Scan for the cell matching the given text and deliver its [X, Y] coordinate at center. 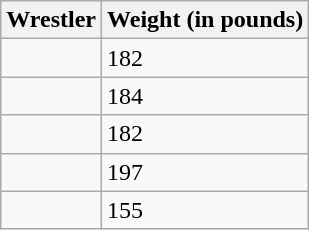
Weight (in pounds) [206, 20]
155 [206, 210]
Wrestler [52, 20]
184 [206, 96]
197 [206, 172]
